Detect which cell encompasses the target text, then output its (X, Y) center coordinate. 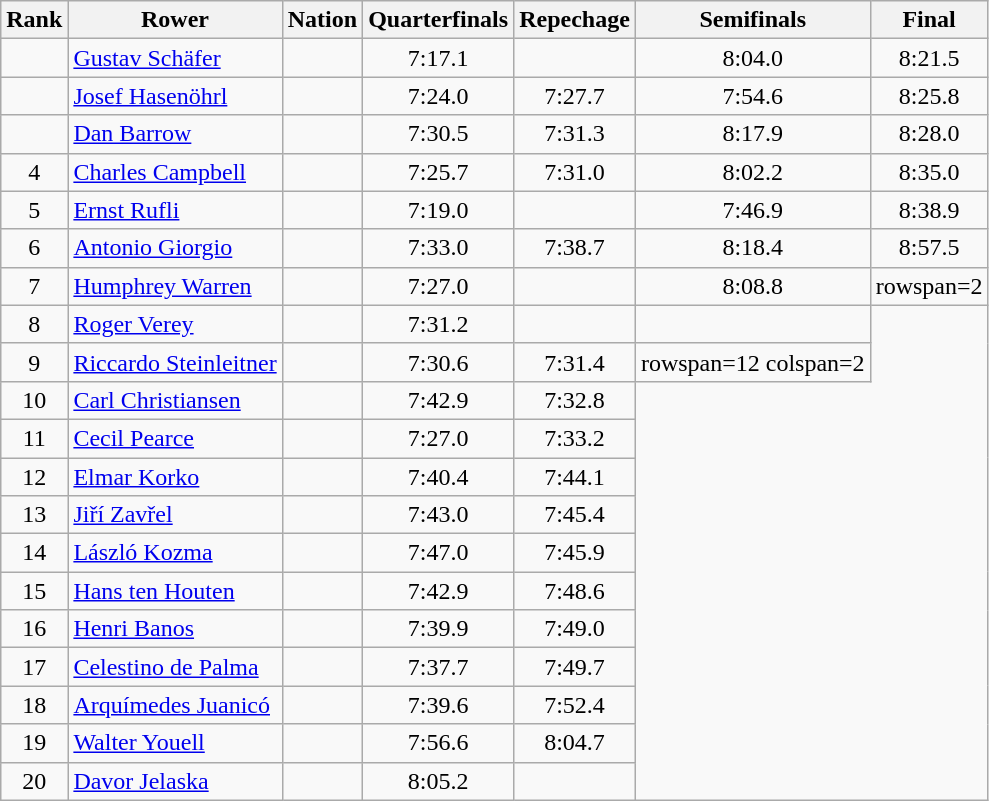
Semifinals (752, 20)
4 (34, 172)
8:25.8 (929, 96)
7:43.0 (438, 515)
7:31.4 (575, 362)
Gustav Schäfer (175, 58)
László Kozma (175, 553)
7:19.0 (438, 210)
7:24.0 (438, 96)
7:39.9 (438, 629)
7:31.3 (575, 134)
Roger Verey (175, 324)
rowspan=12 colspan=2 (752, 362)
Elmar Korko (175, 477)
14 (34, 553)
8:28.0 (929, 134)
7:33.2 (575, 438)
8:57.5 (929, 248)
9 (34, 362)
7:40.4 (438, 477)
Nation (322, 20)
Josef Hasenöhrl (175, 96)
12 (34, 477)
7:33.0 (438, 248)
Rank (34, 20)
Henri Banos (175, 629)
8:05.2 (438, 781)
Antonio Giorgio (175, 248)
8:38.9 (929, 210)
8:18.4 (752, 248)
15 (34, 591)
Walter Youell (175, 743)
17 (34, 667)
16 (34, 629)
7:45.9 (575, 553)
Jiří Zavřel (175, 515)
7:47.0 (438, 553)
7:48.6 (575, 591)
Celestino de Palma (175, 667)
7:38.7 (575, 248)
7:56.6 (438, 743)
8 (34, 324)
7:32.8 (575, 400)
5 (34, 210)
7:39.6 (438, 705)
8:04.7 (575, 743)
Humphrey Warren (175, 286)
Riccardo Steinleitner (175, 362)
7 (34, 286)
11 (34, 438)
7:54.6 (752, 96)
Rower (175, 20)
18 (34, 705)
Carl Christiansen (175, 400)
Cecil Pearce (175, 438)
Quarterfinals (438, 20)
Repechage (575, 20)
10 (34, 400)
7:31.0 (575, 172)
20 (34, 781)
Arquímedes Juanicó (175, 705)
7:52.4 (575, 705)
Davor Jelaska (175, 781)
8:17.9 (752, 134)
7:27.7 (575, 96)
7:30.5 (438, 134)
7:31.2 (438, 324)
13 (34, 515)
7:30.6 (438, 362)
rowspan=2 (929, 286)
Final (929, 20)
6 (34, 248)
Ernst Rufli (175, 210)
8:02.2 (752, 172)
7:44.1 (575, 477)
Dan Barrow (175, 134)
7:25.7 (438, 172)
8:08.8 (752, 286)
7:17.1 (438, 58)
Hans ten Houten (175, 591)
7:49.0 (575, 629)
7:37.7 (438, 667)
7:46.9 (752, 210)
8:21.5 (929, 58)
7:49.7 (575, 667)
7:45.4 (575, 515)
8:35.0 (929, 172)
Charles Campbell (175, 172)
19 (34, 743)
8:04.0 (752, 58)
